For the text-containing cell, return its midpoint in [X, Y] coordinate format. 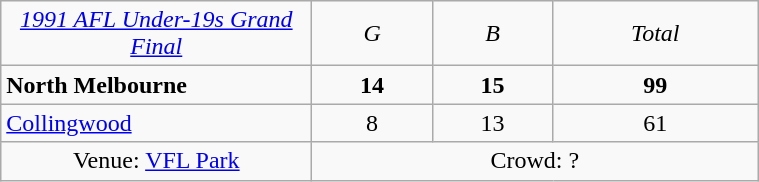
Collingwood [156, 123]
61 [656, 123]
G [372, 34]
99 [656, 85]
14 [372, 85]
1991 AFL Under-19s Grand Final [156, 34]
North Melbourne [156, 85]
Venue: VFL Park [156, 161]
B [492, 34]
Crowd: ? [535, 161]
15 [492, 85]
Total [656, 34]
13 [492, 123]
8 [372, 123]
